Output the [X, Y] coordinate of the center of the cell containing the given text.  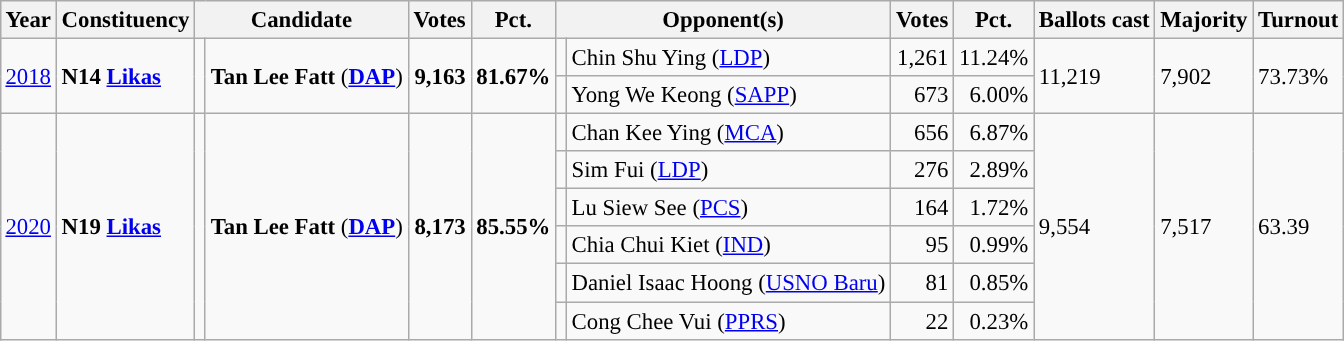
Yong We Keong (SAPP) [728, 95]
95 [922, 245]
73.73% [1298, 76]
Candidate [302, 20]
Daniel Isaac Hoong (USNO Baru) [728, 283]
Year [28, 20]
Chin Shu Ying (LDP) [728, 57]
2018 [28, 76]
1.72% [994, 208]
N14 Likas [125, 76]
Chia Chui Kiet (IND) [728, 245]
8,173 [440, 227]
7,902 [1204, 76]
673 [922, 95]
0.85% [994, 283]
2020 [28, 227]
9,163 [440, 76]
81 [922, 283]
Chan Kee Ying (MCA) [728, 133]
6.87% [994, 133]
7,517 [1204, 227]
Ballots cast [1094, 20]
11.24% [994, 57]
1,261 [922, 57]
2.89% [994, 170]
Constituency [125, 20]
0.23% [994, 321]
81.67% [514, 76]
656 [922, 133]
0.99% [994, 245]
Majority [1204, 20]
164 [922, 208]
Sim Fui (LDP) [728, 170]
Turnout [1298, 20]
9,554 [1094, 227]
22 [922, 321]
63.39 [1298, 227]
6.00% [994, 95]
276 [922, 170]
Lu Siew See (PCS) [728, 208]
Opponent(s) [724, 20]
85.55% [514, 227]
N19 Likas [125, 227]
Cong Chee Vui (PPRS) [728, 321]
11,219 [1094, 76]
